Provide the [X, Y] coordinate of the cell's center where the given text is located.  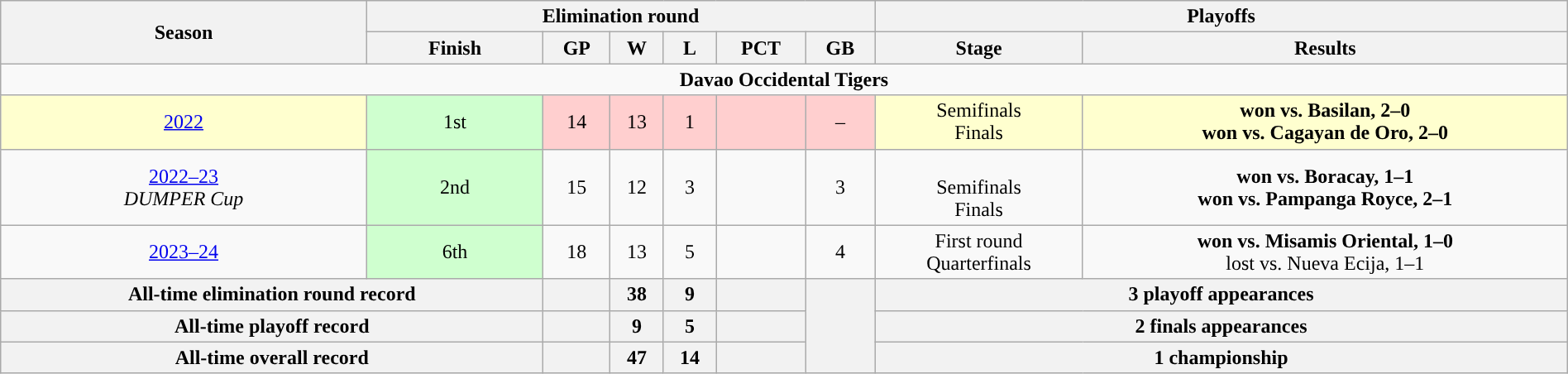
12 [637, 187]
Stage [979, 48]
Davao Occidental Tigers [784, 79]
Season [184, 32]
PCT [761, 48]
won vs. Basilan, 2–0 won vs. Cagayan de Oro, 2–0 [1325, 122]
2nd [455, 187]
won vs. Boracay, 1–1 won vs. Pampanga Royce, 2–1 [1325, 187]
15 [577, 187]
W [637, 48]
1st [455, 122]
38 [637, 295]
First round Quarterfinals [979, 252]
2022 [184, 122]
Finish [455, 48]
All-time elimination round record [272, 295]
Results [1325, 48]
3 playoff appearances [1221, 295]
GP [577, 48]
Playoffs [1221, 17]
– [840, 122]
L [690, 48]
2022–23 DUMPER Cup [184, 187]
18 [577, 252]
4 [840, 252]
GB [840, 48]
Elimination round [620, 17]
won vs. Misamis Oriental, 1–0 lost vs. Nueva Ecija, 1–1 [1325, 252]
1 [690, 122]
2 finals appearances [1221, 326]
47 [637, 357]
6th [455, 252]
2023–24 [184, 252]
All-time overall record [272, 357]
All-time playoff record [272, 326]
1 championship [1221, 357]
